Return the (X, Y) coordinate for the center point of the cell that contains the specified text.  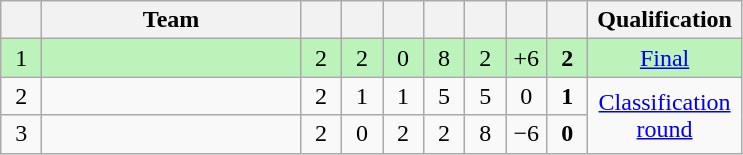
Classification round (665, 115)
Qualification (665, 20)
+6 (526, 58)
Team (172, 20)
3 (22, 134)
Final (665, 58)
−6 (526, 134)
